Search for the cell housing the specified text and yield its (x, y) center coordinate. 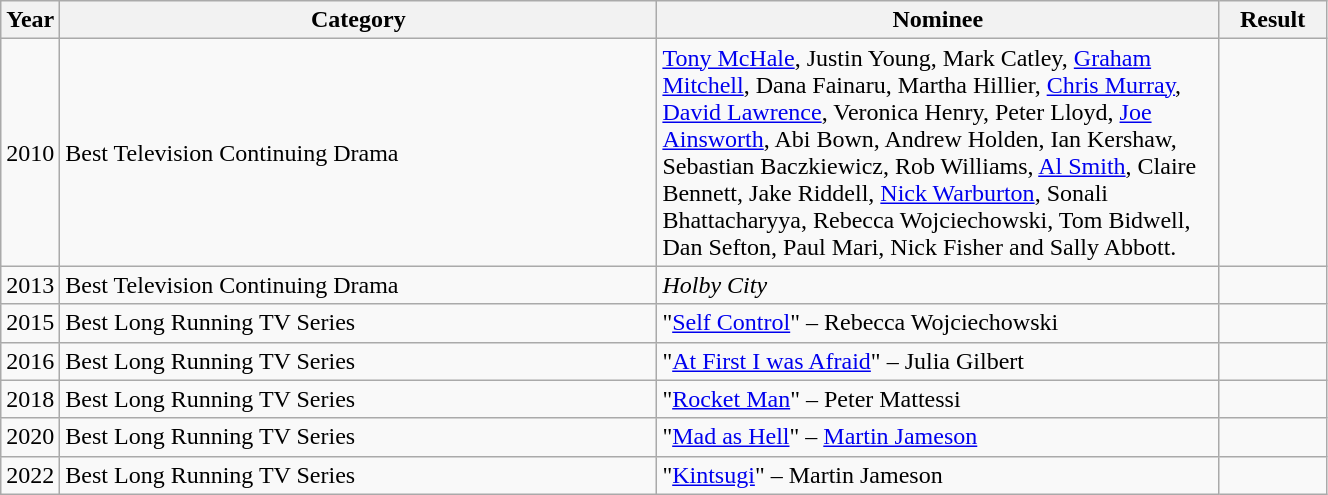
2022 (30, 475)
2013 (30, 285)
"Kintsugi" – Martin Jameson (938, 475)
Year (30, 20)
Nominee (938, 20)
Holby City (938, 285)
Result (1273, 20)
2015 (30, 323)
Category (358, 20)
"At First I was Afraid" – Julia Gilbert (938, 361)
"Self Control" – Rebecca Wojciechowski (938, 323)
"Rocket Man" – Peter Mattessi (938, 399)
2016 (30, 361)
2018 (30, 399)
2020 (30, 437)
"Mad as Hell" – Martin Jameson (938, 437)
2010 (30, 152)
